Output the (X, Y) coordinate of the center of the cell containing the given text.  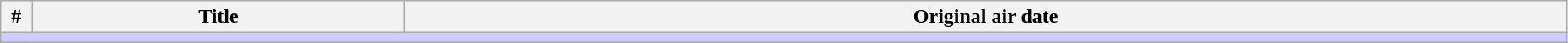
Title (218, 17)
Original air date (985, 17)
# (17, 17)
